Output the (x, y) coordinate of the center of the cell containing the given text.  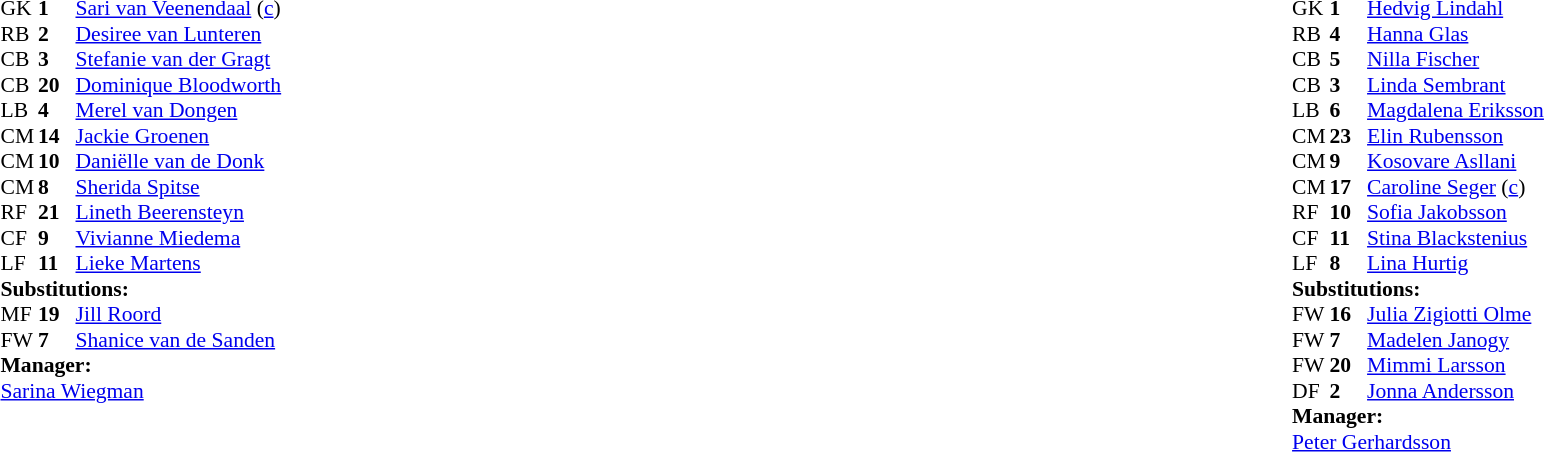
17 (1349, 187)
21 (57, 213)
23 (1349, 136)
Merel van Dongen (179, 111)
Dominique Bloodworth (179, 85)
Linda Sembrant (1456, 85)
Nilla Fischer (1456, 59)
MF (19, 315)
Hanna Glas (1456, 34)
Stefanie van der Gragt (179, 59)
Lina Hurtig (1456, 263)
Julia Zigiotti Olme (1456, 315)
Magdalena Eriksson (1456, 111)
Elin Rubensson (1456, 136)
Shanice van de Sanden (179, 340)
19 (57, 315)
Vivianne Miedema (179, 238)
Jill Roord (179, 315)
DF (1311, 391)
16 (1349, 315)
Madelen Janogy (1456, 340)
Kosovare Asllani (1456, 161)
14 (57, 136)
Desiree van Lunteren (179, 34)
Caroline Seger (c) (1456, 187)
Lineth Beerensteyn (179, 213)
Jonna Andersson (1456, 391)
Stina Blackstenius (1456, 238)
Mimmi Larsson (1456, 365)
Sarina Wiegman (140, 391)
Jackie Groenen (179, 136)
5 (1349, 59)
Lieke Martens (179, 263)
6 (1349, 111)
Daniëlle van de Donk (179, 161)
Sofia Jakobsson (1456, 213)
Sherida Spitse (179, 187)
